Capture the cell that displays the provided text and extract its [x, y] central coordinate. 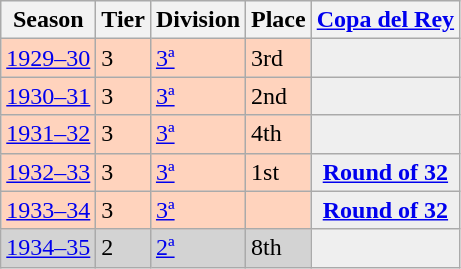
2nd [279, 96]
2 [124, 248]
Place [279, 20]
1930–31 [48, 96]
1st [279, 172]
3rd [279, 58]
Season [48, 20]
1932–33 [48, 172]
4th [279, 134]
Copa del Rey [385, 20]
1931–32 [48, 134]
Division [198, 20]
Tier [124, 20]
1933–34 [48, 210]
8th [279, 248]
2ª [198, 248]
1929–30 [48, 58]
1934–35 [48, 248]
